Detect which cell encompasses the target text, then output its [X, Y] center coordinate. 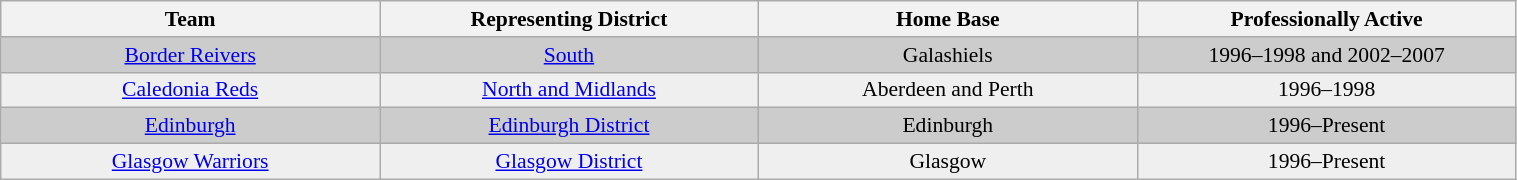
Caledonia Reds [190, 90]
North and Midlands [570, 90]
Border Reivers [190, 55]
South [570, 55]
Glasgow District [570, 162]
Glasgow [948, 162]
Representing District [570, 19]
Galashiels [948, 55]
Edinburgh District [570, 126]
1996–1998 and 2002–2007 [1326, 55]
Home Base [948, 19]
Aberdeen and Perth [948, 90]
Glasgow Warriors [190, 162]
Team [190, 19]
1996–1998 [1326, 90]
Professionally Active [1326, 19]
